For the text-containing cell, return its midpoint in [x, y] coordinate format. 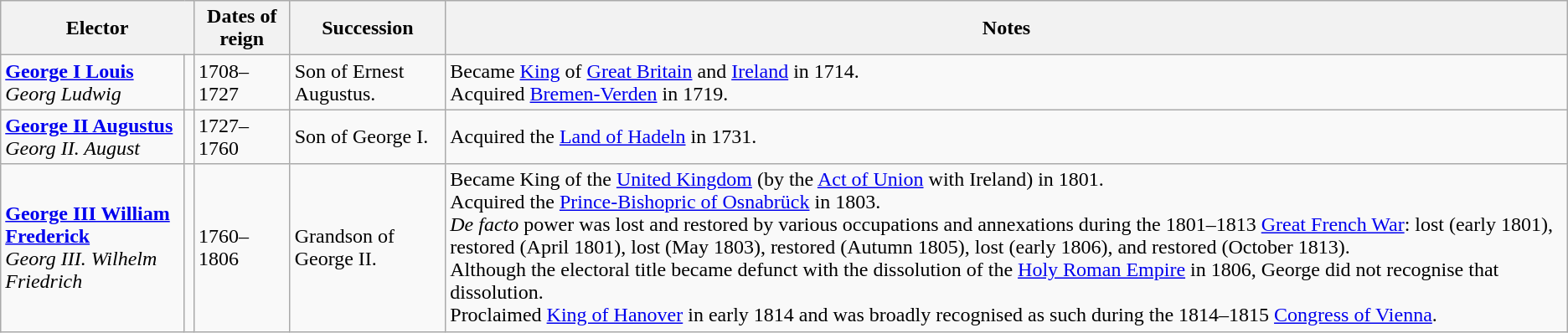
Son of George I. [368, 137]
Dates of reign [241, 28]
1708–1727 [241, 82]
Grandson of George II. [368, 248]
Notes [1007, 28]
George I LouisGeorg Ludwig [93, 82]
George II AugustusGeorg II. August [93, 137]
Succession [368, 28]
1760–1806 [241, 248]
Elector [97, 28]
1727–1760 [241, 137]
George III William FrederickGeorg III. Wilhelm Friedrich [93, 248]
Son of Ernest Augustus. [368, 82]
Became King of Great Britain and Ireland in 1714.Acquired Bremen-Verden in 1719. [1007, 82]
Acquired the Land of Hadeln in 1731. [1007, 137]
